Output the [x, y] coordinate of the center of the cell containing the given text.  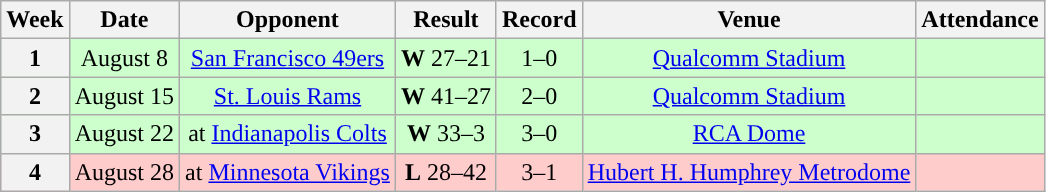
Hubert H. Humphrey Metrodome [749, 172]
RCA Dome [749, 134]
Venue [749, 20]
1 [35, 58]
at Indianapolis Colts [288, 134]
August 22 [124, 134]
2–0 [539, 96]
1–0 [539, 58]
August 28 [124, 172]
August 8 [124, 58]
Date [124, 20]
W 33–3 [446, 134]
W 41–27 [446, 96]
Week [35, 20]
4 [35, 172]
3 [35, 134]
Record [539, 20]
L 28–42 [446, 172]
San Francisco 49ers [288, 58]
at Minnesota Vikings [288, 172]
2 [35, 96]
Opponent [288, 20]
St. Louis Rams [288, 96]
3–0 [539, 134]
August 15 [124, 96]
3–1 [539, 172]
Attendance [980, 20]
W 27–21 [446, 58]
Result [446, 20]
